Output the (x, y) coordinate of the center of the cell containing the given text.  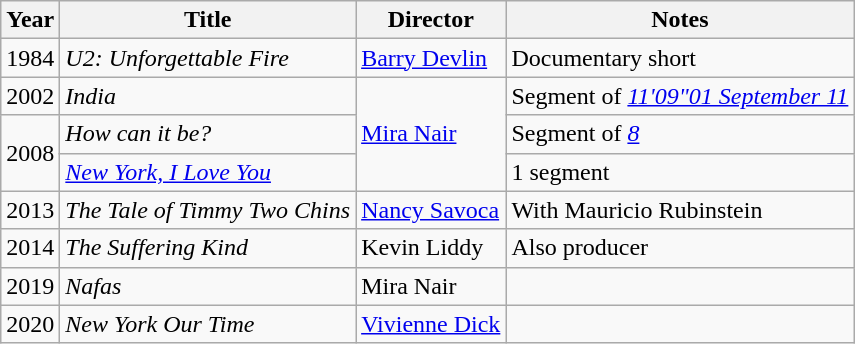
Nancy Savoca (431, 210)
Segment of 11'09"01 September 11 (680, 96)
Documentary short (680, 58)
Director (431, 20)
2008 (30, 153)
Year (30, 20)
U2: Unforgettable Fire (208, 58)
Barry Devlin (431, 58)
The Suffering Kind (208, 248)
Notes (680, 20)
How can it be? (208, 134)
2013 (30, 210)
Nafas (208, 286)
With Mauricio Rubinstein (680, 210)
New York, I Love You (208, 172)
2019 (30, 286)
2002 (30, 96)
1984 (30, 58)
India (208, 96)
Also producer (680, 248)
1 segment (680, 172)
2014 (30, 248)
Segment of 8 (680, 134)
Vivienne Dick (431, 324)
Kevin Liddy (431, 248)
2020 (30, 324)
The Tale of Timmy Two Chins (208, 210)
Title (208, 20)
New York Our Time (208, 324)
